Search for the cell housing the specified text and yield its [x, y] center coordinate. 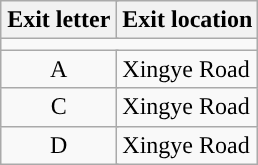
Exit location [188, 20]
Exit letter [59, 20]
C [59, 107]
A [59, 69]
D [59, 145]
